Pinpoint the cell where the given text exists, returning its [X, Y] midpoint coordinate. 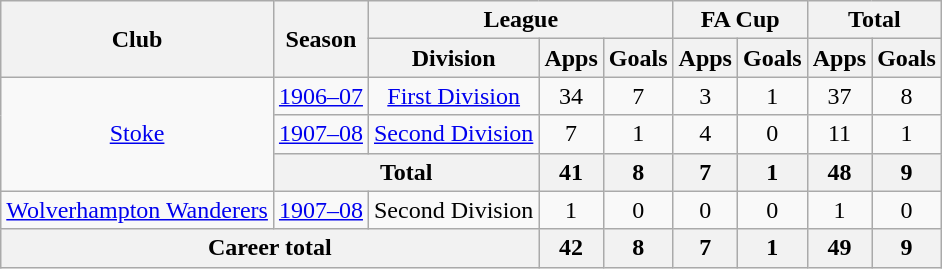
1906–07 [320, 96]
First Division [453, 96]
League [520, 20]
Stoke [138, 134]
49 [839, 248]
Career total [270, 248]
4 [705, 134]
34 [571, 96]
48 [839, 172]
37 [839, 96]
Division [453, 58]
41 [571, 172]
Season [320, 39]
42 [571, 248]
11 [839, 134]
Wolverhampton Wanderers [138, 210]
FA Cup [740, 20]
Club [138, 39]
3 [705, 96]
